Determine the [X, Y] coordinate at the center of the cell enclosing the given text.  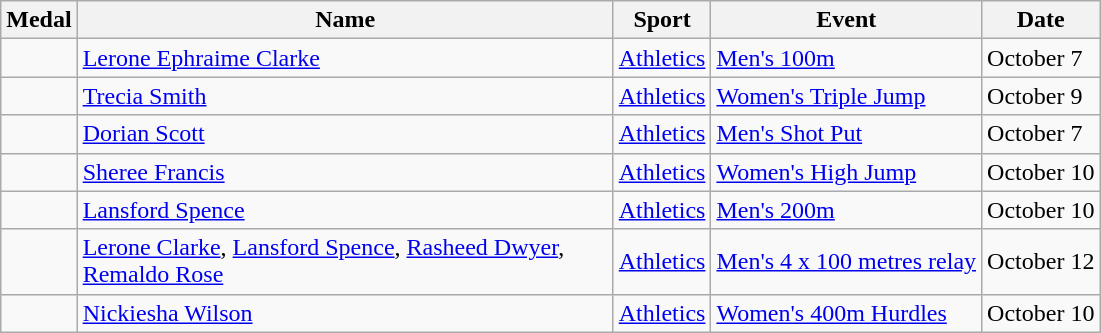
Women's High Jump [846, 172]
Women's 400m Hurdles [846, 313]
Date [1041, 20]
Lerone Clarke, Lansford Spence, Rasheed Dwyer, Remaldo Rose [345, 262]
Sheree Francis [345, 172]
Name [345, 20]
Sport [662, 20]
October 12 [1041, 262]
Trecia Smith [345, 96]
Nickiesha Wilson [345, 313]
Lansford Spence [345, 210]
October 9 [1041, 96]
Men's 200m [846, 210]
Men's 100m [846, 58]
Women's Triple Jump [846, 96]
Men's 4 x 100 metres relay [846, 262]
Dorian Scott [345, 134]
Medal [39, 20]
Event [846, 20]
Lerone Ephraime Clarke [345, 58]
Men's Shot Put [846, 134]
